Determine the [x, y] coordinate at the center of the cell enclosing the given text.  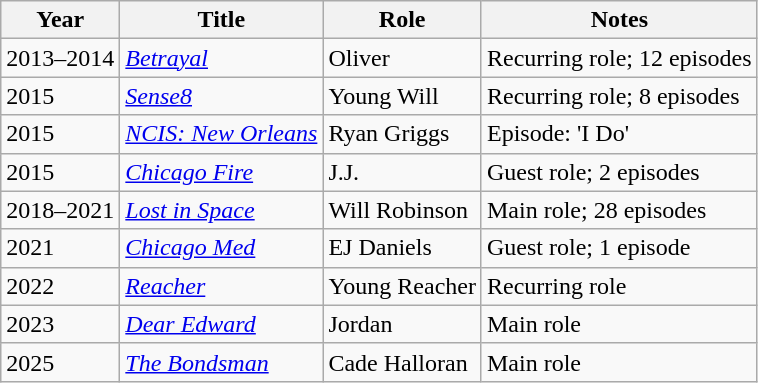
Main role; 28 episodes [619, 210]
2021 [60, 248]
Title [222, 20]
Will Robinson [402, 210]
NCIS: New Orleans [222, 134]
EJ Daniels [402, 248]
Lost in Space [222, 210]
Notes [619, 20]
Recurring role; 8 episodes [619, 96]
Jordan [402, 324]
The Bondsman [222, 362]
Guest role; 2 episodes [619, 172]
2018–2021 [60, 210]
2013–2014 [60, 58]
Ryan Griggs [402, 134]
Recurring role; 12 episodes [619, 58]
Cade Halloran [402, 362]
Chicago Med [222, 248]
Role [402, 20]
Young Reacher [402, 286]
Year [60, 20]
Oliver [402, 58]
Betrayal [222, 58]
Episode: 'I Do' [619, 134]
2023 [60, 324]
2025 [60, 362]
Sense8 [222, 96]
Young Will [402, 96]
Dear Edward [222, 324]
Chicago Fire [222, 172]
J.J. [402, 172]
Reacher [222, 286]
Recurring role [619, 286]
2022 [60, 286]
Guest role; 1 episode [619, 248]
